Provide the [X, Y] coordinate of the cell's center where the given text is located.  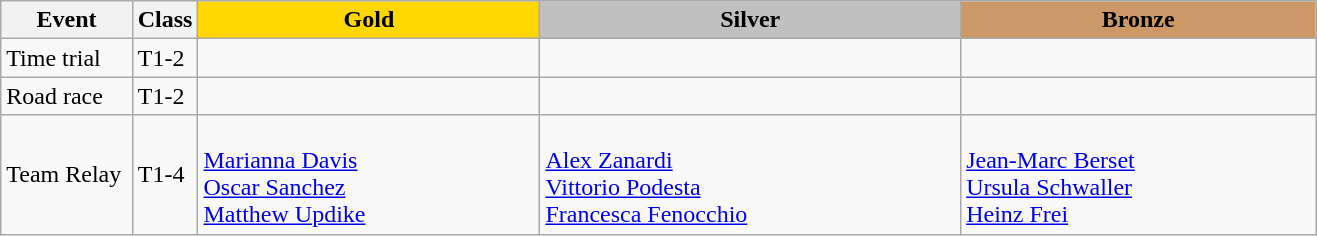
Alex ZanardiVittorio PodestaFrancesca Fenocchio [750, 174]
Road race [66, 96]
Team Relay [66, 174]
Event [66, 20]
Silver [750, 20]
T1-4 [165, 174]
Jean-Marc BersetUrsula SchwallerHeinz Frei [1138, 174]
Time trial [66, 58]
Marianna DavisOscar SanchezMatthew Updike [369, 174]
Class [165, 20]
Bronze [1138, 20]
Gold [369, 20]
